From the cell containing the given text, extract its center point as [x, y] coordinate. 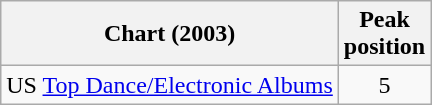
Chart (2003) [170, 34]
5 [384, 85]
Peakposition [384, 34]
US Top Dance/Electronic Albums [170, 85]
